Capture the cell that displays the provided text and extract its [x, y] central coordinate. 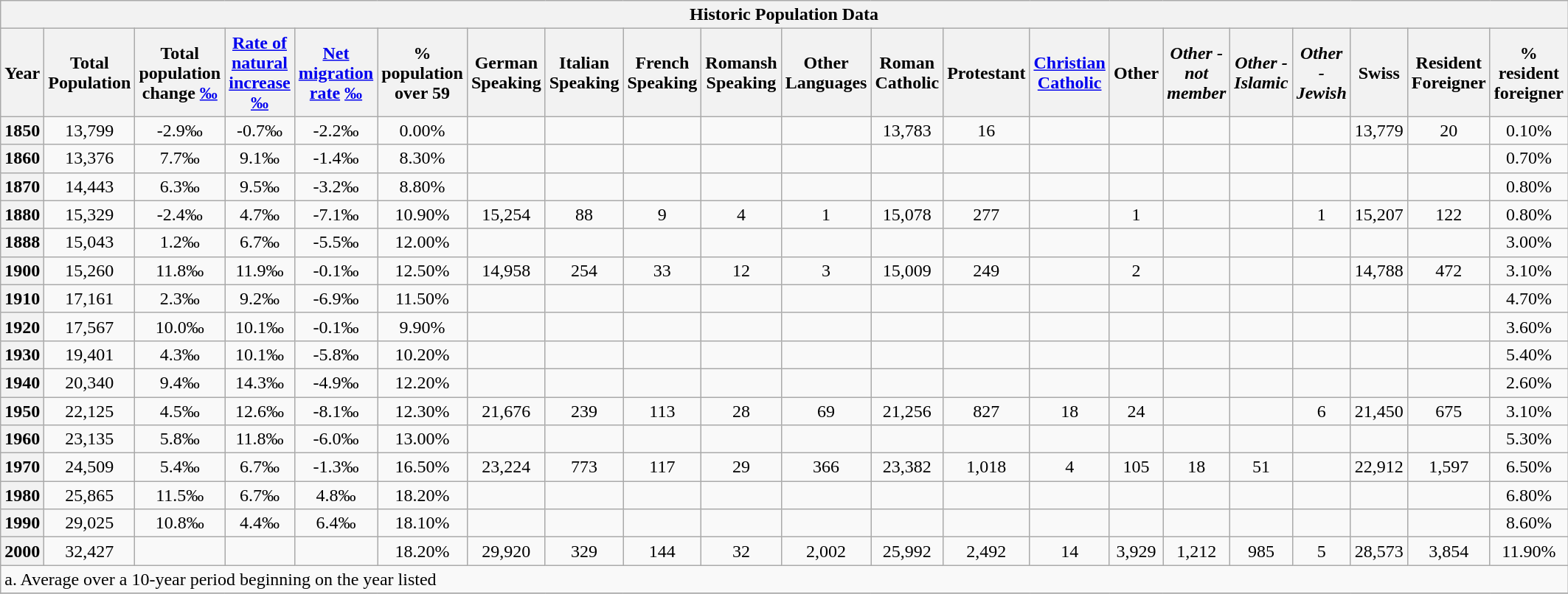
1940 [22, 382]
12.20% [423, 382]
1990 [22, 523]
1910 [22, 298]
German Speaking [506, 72]
Other Languages [826, 72]
10.8‰ [180, 523]
25,865 [90, 495]
-5.8‰ [336, 354]
24,509 [90, 467]
69 [826, 410]
13,799 [90, 130]
5 [1322, 551]
15,260 [90, 270]
Year [22, 72]
4.70% [1528, 298]
-0.7‰ [260, 130]
1930 [22, 354]
51 [1261, 467]
-4.9‰ [336, 382]
1880 [22, 214]
1920 [22, 326]
8.30% [423, 158]
1,018 [987, 467]
Resident Foreigner [1449, 72]
1950 [22, 410]
6.4‰ [336, 523]
8.60% [1528, 523]
3.60% [1528, 326]
10.90% [423, 214]
12.00% [423, 242]
Historic Population Data [785, 15]
15,254 [506, 214]
15,078 [907, 214]
14.3‰ [260, 382]
-2.4‰ [180, 214]
Roman Catholic [907, 72]
Total Population [90, 72]
22,125 [90, 410]
117 [662, 467]
23,135 [90, 439]
Other - Islamic [1261, 72]
French Speaking [662, 72]
20,340 [90, 382]
2,492 [987, 551]
254 [584, 270]
2,002 [826, 551]
2.3‰ [180, 298]
105 [1136, 467]
-6.9‰ [336, 298]
Swiss [1379, 72]
1.2‰ [180, 242]
6.80% [1528, 495]
-1.4‰ [336, 158]
3,854 [1449, 551]
9.5‰ [260, 186]
12 [741, 270]
6 [1322, 410]
Other - not member [1196, 72]
15,207 [1379, 214]
17,567 [90, 326]
% resident foreigner [1528, 72]
8.80% [423, 186]
Romansh Speaking [741, 72]
33 [662, 270]
25,992 [907, 551]
0.10% [1528, 130]
28 [741, 410]
12.30% [423, 410]
1900 [22, 270]
% population over 59 [423, 72]
18.10% [423, 523]
11.5‰ [180, 495]
11.90% [1528, 551]
15,329 [90, 214]
0.70% [1528, 158]
2000 [22, 551]
249 [987, 270]
16.50% [423, 467]
Italian Speaking [584, 72]
19,401 [90, 354]
2 [1136, 270]
1970 [22, 467]
9.2‰ [260, 298]
5.8‰ [180, 439]
12.50% [423, 270]
-2.2‰ [336, 130]
16 [987, 130]
3 [826, 270]
23,224 [506, 467]
1960 [22, 439]
277 [987, 214]
-8.1‰ [336, 410]
14,788 [1379, 270]
827 [987, 410]
12.6‰ [260, 410]
14 [1069, 551]
21,450 [1379, 410]
1870 [22, 186]
-6.0‰ [336, 439]
1,212 [1196, 551]
2.60% [1528, 382]
113 [662, 410]
122 [1449, 214]
6.50% [1528, 467]
a. Average over a 10-year period beginning on the year listed [785, 579]
7.7‰ [180, 158]
3.00% [1528, 242]
29 [741, 467]
675 [1449, 410]
9.4‰ [180, 382]
-3.2‰ [336, 186]
1,597 [1449, 467]
1850 [22, 130]
22,912 [1379, 467]
366 [826, 467]
Total population change ‰ [180, 72]
5.40% [1528, 354]
20 [1449, 130]
Net migration rate ‰ [336, 72]
Other - Jewish [1322, 72]
4.8‰ [336, 495]
1860 [22, 158]
24 [1136, 410]
5.4‰ [180, 467]
-1.3‰ [336, 467]
Other [1136, 72]
4.4‰ [260, 523]
32,427 [90, 551]
23,382 [907, 467]
9 [662, 214]
1980 [22, 495]
15,043 [90, 242]
9.1‰ [260, 158]
21,256 [907, 410]
9.90% [423, 326]
Rate of natural increase ‰ [260, 72]
4.7‰ [260, 214]
985 [1261, 551]
29,025 [90, 523]
0.00% [423, 130]
11.9‰ [260, 270]
4.5‰ [180, 410]
14,443 [90, 186]
144 [662, 551]
15,009 [907, 270]
4.3‰ [180, 354]
1888 [22, 242]
329 [584, 551]
Christian Catholic [1069, 72]
6.3‰ [180, 186]
11.50% [423, 298]
17,161 [90, 298]
773 [584, 467]
3,929 [1136, 551]
88 [584, 214]
Protestant [987, 72]
21,676 [506, 410]
-7.1‰ [336, 214]
239 [584, 410]
472 [1449, 270]
29,920 [506, 551]
28,573 [1379, 551]
32 [741, 551]
13.00% [423, 439]
13,376 [90, 158]
5.30% [1528, 439]
13,779 [1379, 130]
10.0‰ [180, 326]
14,958 [506, 270]
-2.9‰ [180, 130]
10.20% [423, 354]
-5.5‰ [336, 242]
13,783 [907, 130]
